Provide the (X, Y) coordinate of the cell's center where the given text is located.  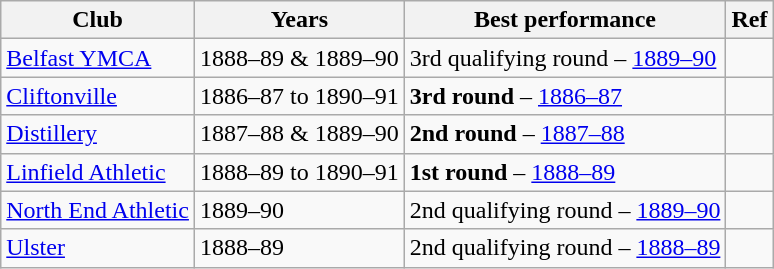
2nd qualifying round – 1888–89 (565, 248)
North End Athletic (98, 210)
Ulster (98, 248)
Best performance (565, 20)
Years (299, 20)
Cliftonville (98, 96)
Club (98, 20)
1st round – 1888–89 (565, 172)
1889–90 (299, 210)
Distillery (98, 134)
1888–89 to 1890–91 (299, 172)
1888–89 (299, 248)
3rd qualifying round – 1889–90 (565, 58)
1886–87 to 1890–91 (299, 96)
2nd round – 1887–88 (565, 134)
2nd qualifying round – 1889–90 (565, 210)
Ref (750, 20)
1888–89 & 1889–90 (299, 58)
Belfast YMCA (98, 58)
3rd round – 1886–87 (565, 96)
1887–88 & 1889–90 (299, 134)
Linfield Athletic (98, 172)
